Determine the [x, y] coordinate at the center of the cell enclosing the given text.  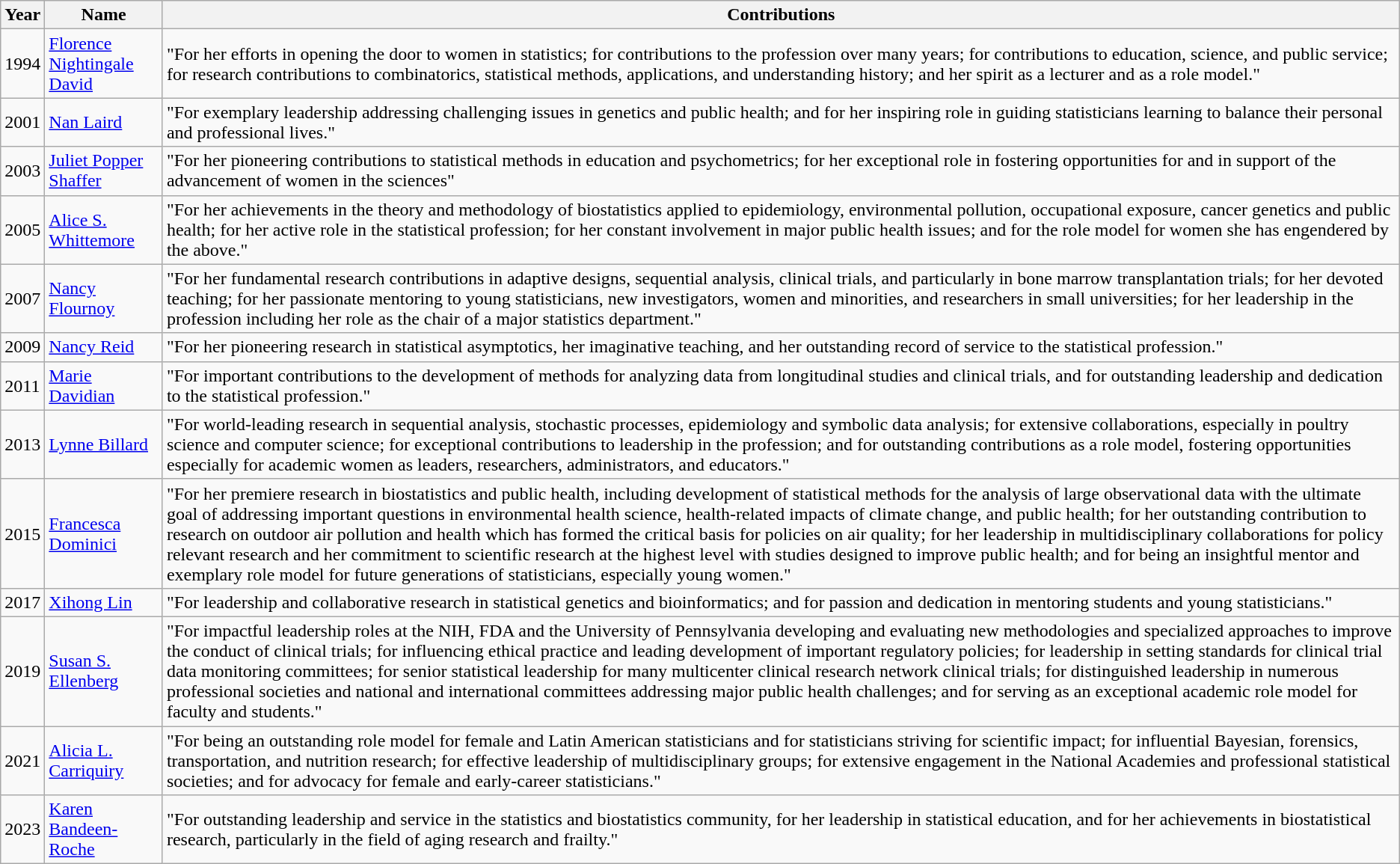
Juliet Popper Shaffer [104, 171]
Name [104, 15]
Marie Davidian [104, 386]
2021 [22, 760]
Xihong Lin [104, 602]
Francesca Dominici [104, 533]
2011 [22, 386]
Nan Laird [104, 123]
Contributions [781, 15]
2015 [22, 533]
Alicia L. Carriquiry [104, 760]
2017 [22, 602]
Lynne Billard [104, 444]
2001 [22, 123]
2005 [22, 230]
1994 [22, 64]
2007 [22, 298]
2019 [22, 671]
2003 [22, 171]
2013 [22, 444]
Nancy Flournoy [104, 298]
2023 [22, 830]
Florence Nightingale David [104, 64]
Alice S. Whittemore [104, 230]
Susan S. Ellenberg [104, 671]
Karen Bandeen-Roche [104, 830]
Year [22, 15]
Nancy Reid [104, 347]
2009 [22, 347]
